Locate the cell with the specified text and output its (x, y) center coordinate. 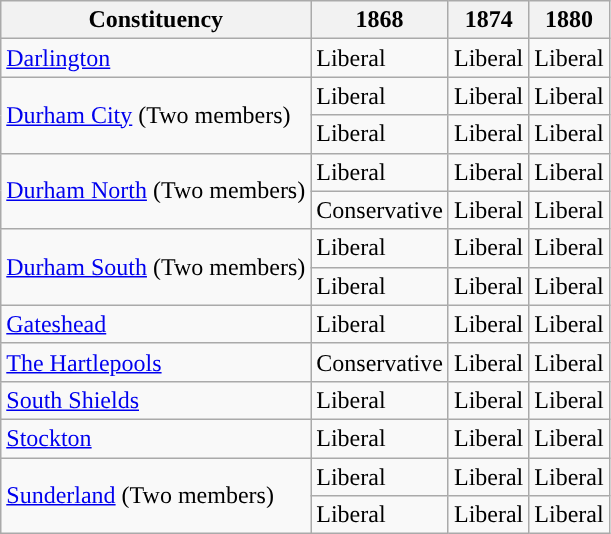
Stockton (156, 438)
1880 (569, 20)
Durham South (Two members) (156, 267)
Constituency (156, 20)
South Shields (156, 400)
Gateshead (156, 324)
Durham City (Two members) (156, 115)
Darlington (156, 58)
1868 (380, 20)
Sunderland (Two members) (156, 496)
The Hartlepools (156, 362)
1874 (488, 20)
Durham North (Two members) (156, 191)
